Scan for the cell matching the given text and deliver its [X, Y] coordinate at center. 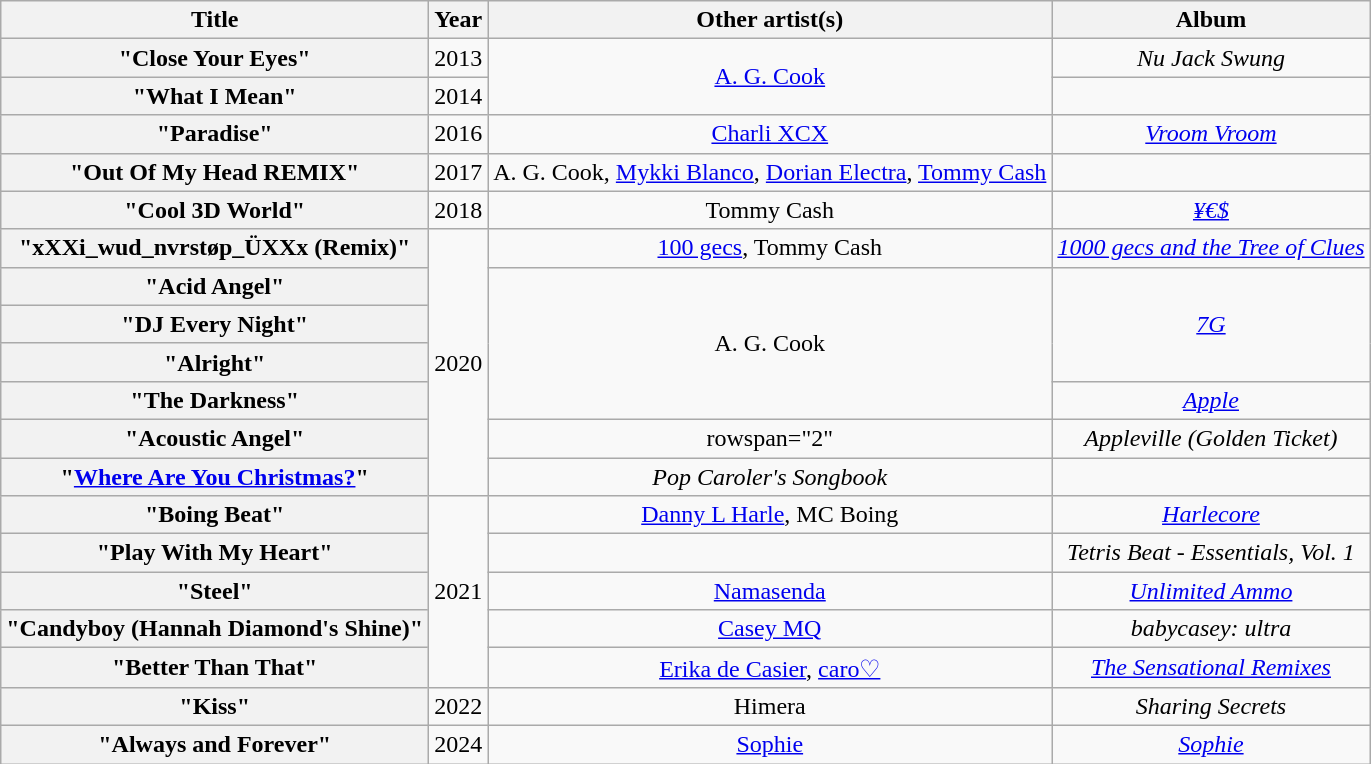
babycasey: ultra [1211, 629]
"Better Than That" [215, 668]
"xXXi_wud_nvrstøp_ÜXXx (Remix)" [215, 248]
Casey MQ [770, 629]
Tommy Cash [770, 210]
2021 [458, 592]
Year [458, 20]
Vroom Vroom [1211, 134]
Appleville (Golden Ticket) [1211, 438]
2013 [458, 58]
"Steel" [215, 591]
A. G. Cook, Mykki Blanco, Dorian Electra, Tommy Cash [770, 172]
100 gecs, Tommy Cash [770, 248]
Namasenda [770, 591]
2014 [458, 96]
Pop Caroler's Songbook [770, 477]
"Out Of My Head REMIX" [215, 172]
2017 [458, 172]
"Alright" [215, 362]
2018 [458, 210]
Other artist(s) [770, 20]
Danny L Harle, MC Boing [770, 515]
Charli XCX [770, 134]
"Paradise" [215, 134]
2020 [458, 362]
"Kiss" [215, 706]
"Where Are You Christmas?" [215, 477]
The Sensational Remixes [1211, 668]
"Always and Forever" [215, 744]
Unlimited Ammo [1211, 591]
"Close Your Eyes" [215, 58]
¥€$ [1211, 210]
"Candyboy (Hannah Diamond's Shine)" [215, 629]
"Boing Beat" [215, 515]
"Acid Angel" [215, 286]
Apple [1211, 400]
Nu Jack Swung [1211, 58]
"Play With My Heart" [215, 553]
Erika de Casier, caro♡ [770, 668]
Title [215, 20]
Himera [770, 706]
Sharing Secrets [1211, 706]
1000 gecs and the Tree of Clues [1211, 248]
2024 [458, 744]
2016 [458, 134]
"Cool 3D World" [215, 210]
"Acoustic Angel" [215, 438]
Harlecore [1211, 515]
rowspan="2" [770, 438]
7G [1211, 324]
2022 [458, 706]
"DJ Every Night" [215, 324]
"What I Mean" [215, 96]
"The Darkness" [215, 400]
Tetris Beat - Essentials, Vol. 1 [1211, 553]
Album [1211, 20]
